Output the (x, y) coordinate of the center of the cell containing the given text.  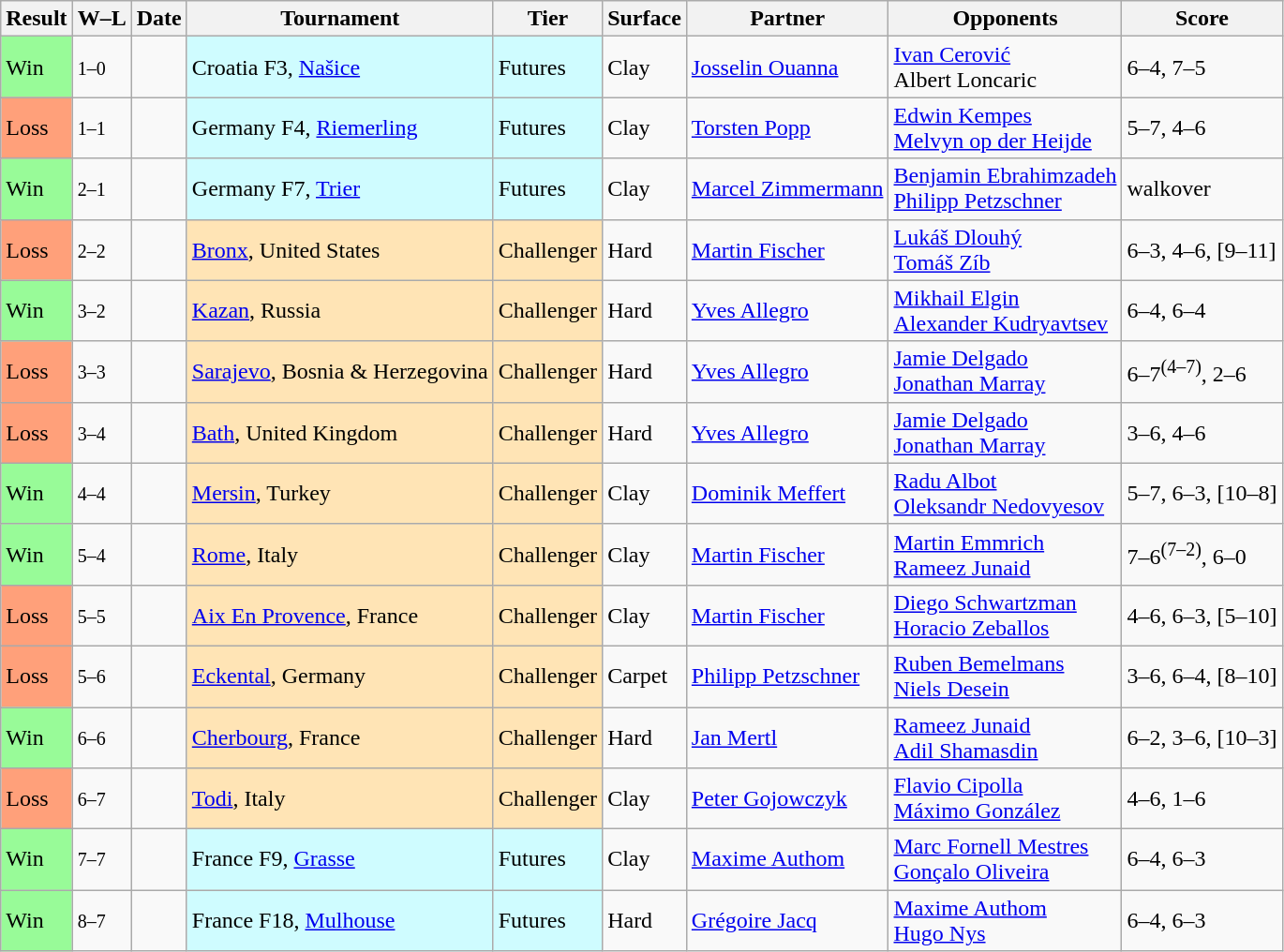
6–7 (101, 798)
3–6, 4–6 (1202, 433)
Rameez Junaid Adil Shamasdin (1005, 736)
Bath, United Kingdom (339, 433)
6–3, 4–6, [9–11] (1202, 249)
Rome, Italy (339, 555)
Opponents (1005, 19)
Germany F4, Riemerling (339, 127)
8–7 (101, 920)
Tournament (339, 19)
France F18, Mulhouse (339, 920)
4–6, 1–6 (1202, 798)
Kazan, Russia (339, 311)
Tier (547, 19)
3–3 (101, 371)
6–4, 7–5 (1202, 67)
Marc Fornell Mestres Gonçalo Oliveira (1005, 860)
3–6, 6–4, [8–10] (1202, 677)
Score (1202, 19)
Eckental, Germany (339, 677)
5–7, 6–3, [10–8] (1202, 493)
Torsten Popp (787, 127)
1–0 (101, 67)
Josselin Ouanna (787, 67)
7–7 (101, 860)
2–1 (101, 189)
5–7, 4–6 (1202, 127)
Maxime Authom (787, 860)
Dominik Meffert (787, 493)
Carpet (645, 677)
Partner (787, 19)
Mikhail Elgin Alexander Kudryavtsev (1005, 311)
5–5 (101, 615)
5–4 (101, 555)
Flavio Cipolla Máximo González (1005, 798)
2–2 (101, 249)
Benjamin Ebrahimzadeh Philipp Petzschner (1005, 189)
Germany F7, Trier (339, 189)
Radu Albot Oleksandr Nedovyesov (1005, 493)
Jan Mertl (787, 736)
Aix En Provence, France (339, 615)
France F9, Grasse (339, 860)
Lukáš Dlouhý Tomáš Zíb (1005, 249)
Peter Gojowczyk (787, 798)
Maxime Authom Hugo Nys (1005, 920)
3–2 (101, 311)
Sarajevo, Bosnia & Herzegovina (339, 371)
4–4 (101, 493)
6–2, 3–6, [10–3] (1202, 736)
Mersin, Turkey (339, 493)
6–4, 6–4 (1202, 311)
Diego Schwartzman Horacio Zeballos (1005, 615)
walkover (1202, 189)
4–6, 6–3, [5–10] (1202, 615)
Croatia F3, Našice (339, 67)
Martin Emmrich Rameez Junaid (1005, 555)
W–L (101, 19)
Cherbourg, France (339, 736)
7–6(7–2), 6–0 (1202, 555)
Philipp Petzschner (787, 677)
5–6 (101, 677)
Bronx, United States (339, 249)
Ivan Cerović Albert Loncaric (1005, 67)
Marcel Zimmermann (787, 189)
6–7(4–7), 2–6 (1202, 371)
Date (159, 19)
Result (37, 19)
3–4 (101, 433)
Ruben Bemelmans Niels Desein (1005, 677)
Todi, Italy (339, 798)
Surface (645, 19)
6–6 (101, 736)
Grégoire Jacq (787, 920)
Edwin Kempes Melvyn op der Heijde (1005, 127)
1–1 (101, 127)
